From the cell containing the given text, extract its center point as (x, y) coordinate. 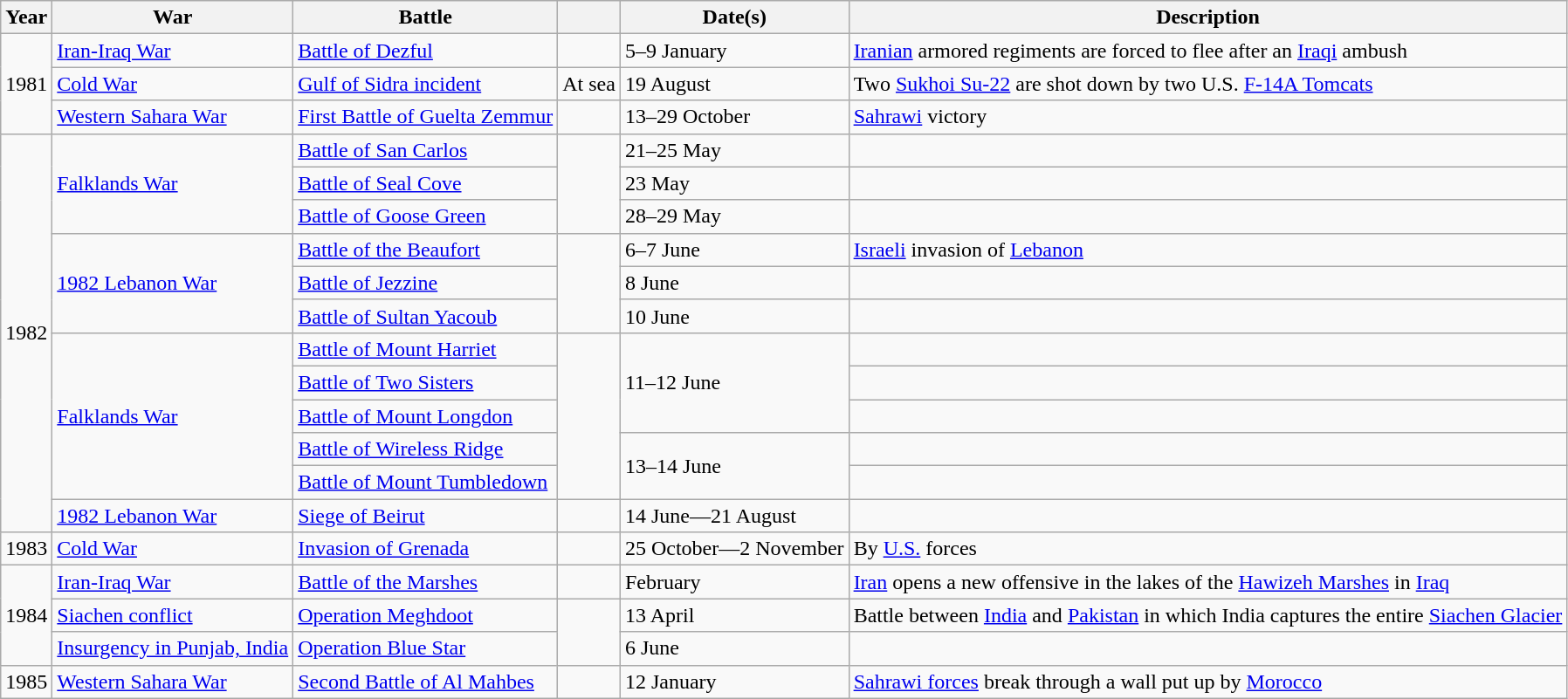
Israeli invasion of Lebanon (1208, 250)
1982 (26, 333)
First Battle of Guelta Zemmur (426, 117)
13–14 June (734, 466)
11–12 June (734, 382)
War (173, 17)
By U.S. forces (1208, 549)
13 April (734, 615)
Sahrawi forces break through a wall put up by Morocco (1208, 682)
5–9 January (734, 51)
6 June (734, 648)
1985 (26, 682)
28–29 May (734, 216)
Operation Blue Star (426, 648)
25 October—2 November (734, 549)
1981 (26, 84)
Battle of Goose Green (426, 216)
Sahrawi victory (1208, 117)
Gulf of Sidra incident (426, 84)
21–25 May (734, 150)
1983 (26, 549)
Date(s) (734, 17)
13–29 October (734, 117)
Battle of Jezzine (426, 283)
Battle of Mount Harriet (426, 349)
12 January (734, 682)
Battle of Seal Cove (426, 183)
Battle of Wireless Ridge (426, 449)
Operation Meghdoot (426, 615)
Battle of Mount Longdon (426, 416)
Battle of Mount Tumbledown (426, 483)
Year (26, 17)
Description (1208, 17)
Siege of Beirut (426, 516)
Iran opens a new offensive in the lakes of the Hawizeh Marshes in Iraq (1208, 582)
February (734, 582)
10 June (734, 316)
Battle of San Carlos (426, 150)
14 June—21 August (734, 516)
19 August (734, 84)
Iranian armored regiments are forced to flee after an Iraqi ambush (1208, 51)
8 June (734, 283)
At sea (589, 84)
Siachen conflict (173, 615)
Battle between India and Pakistan in which India captures the entire Siachen Glacier (1208, 615)
Battle of the Marshes (426, 582)
Battle (426, 17)
Second Battle of Al Mahbes (426, 682)
Battle of the Beaufort (426, 250)
Insurgency in Punjab, India (173, 648)
Invasion of Grenada (426, 549)
Battle of Dezful (426, 51)
6–7 June (734, 250)
Battle of Sultan Yacoub (426, 316)
23 May (734, 183)
Battle of Two Sisters (426, 382)
Two Sukhoi Su-22 are shot down by two U.S. F-14A Tomcats (1208, 84)
1984 (26, 615)
